Pinpoint the cell where the given text exists, returning its [x, y] midpoint coordinate. 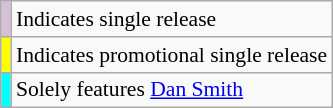
Indicates single release [172, 19]
Indicates promotional single release [172, 55]
Solely features Dan Smith [172, 90]
